Pinpoint the cell where the given text exists, returning its [X, Y] midpoint coordinate. 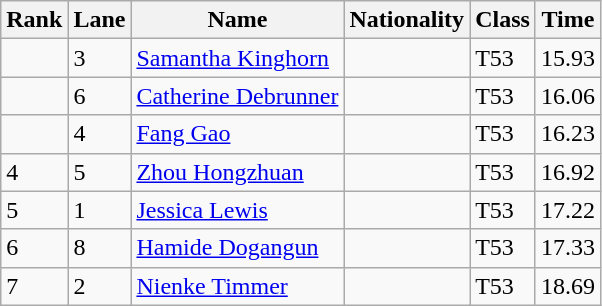
Nationality [407, 20]
Jessica Lewis [238, 210]
Name [238, 20]
Zhou Hongzhuan [238, 172]
Nienke Timmer [238, 286]
18.69 [568, 286]
Samantha Kinghorn [238, 58]
Hamide Dogangun [238, 248]
Rank [34, 20]
Time [568, 20]
Class [503, 20]
Lane [100, 20]
8 [100, 248]
16.23 [568, 134]
17.33 [568, 248]
1 [100, 210]
Fang Gao [238, 134]
2 [100, 286]
16.92 [568, 172]
7 [34, 286]
3 [100, 58]
16.06 [568, 96]
17.22 [568, 210]
15.93 [568, 58]
Catherine Debrunner [238, 96]
